From the cell containing the given text, extract its center point as (x, y) coordinate. 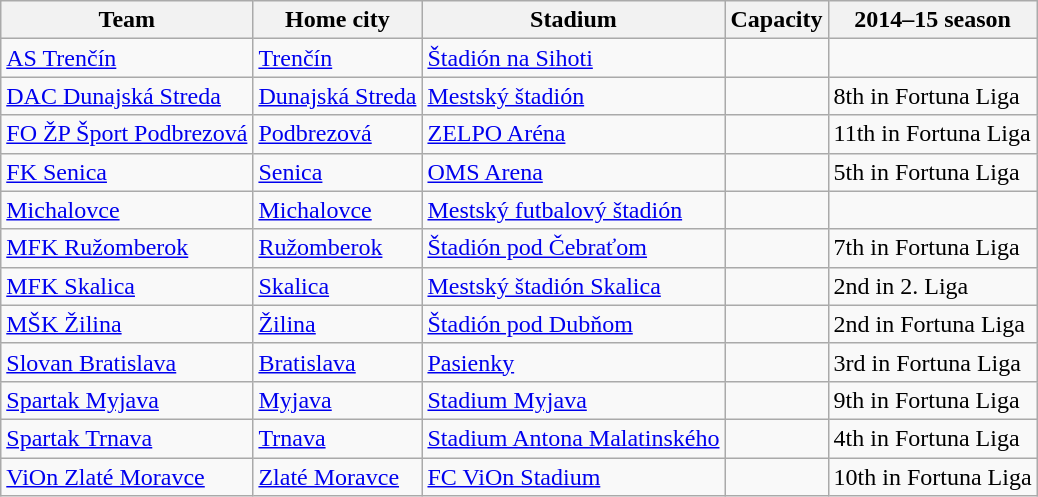
4th in Fortuna Liga (932, 438)
Spartak Myjava (127, 400)
Štadión na Sihoti (574, 58)
ViOn Zlaté Moravce (127, 477)
Home city (338, 20)
Spartak Trnava (127, 438)
Capacity (776, 20)
MFK Skalica (127, 286)
2014–15 season (932, 20)
Stadium (574, 20)
MŠK Žilina (127, 324)
Team (127, 20)
5th in Fortuna Liga (932, 172)
Mestský futbalový štadión (574, 210)
FK Senica (127, 172)
Dunajská Streda (338, 96)
AS Trenčín (127, 58)
Mestský štadión Skalica (574, 286)
Trenčín (338, 58)
DAC Dunajská Streda (127, 96)
Pasienky (574, 362)
Podbrezová (338, 134)
Bratislava (338, 362)
Stadium Myjava (574, 400)
OMS Arena (574, 172)
9th in Fortuna Liga (932, 400)
FO ŽP Šport Podbrezová (127, 134)
Trnava (338, 438)
Stadium Antona Malatinského (574, 438)
ZELPO Aréna (574, 134)
Štadión pod Dubňom (574, 324)
FC ViOn Stadium (574, 477)
11th in Fortuna Liga (932, 134)
10th in Fortuna Liga (932, 477)
Mestský štadión (574, 96)
7th in Fortuna Liga (932, 248)
3rd in Fortuna Liga (932, 362)
Ružomberok (338, 248)
Senica (338, 172)
Žilina (338, 324)
MFK Ružomberok (127, 248)
2nd in Fortuna Liga (932, 324)
Myjava (338, 400)
Zlaté Moravce (338, 477)
Slovan Bratislava (127, 362)
Skalica (338, 286)
Štadión pod Čebraťom (574, 248)
2nd in 2. Liga (932, 286)
8th in Fortuna Liga (932, 96)
